From the cell containing the given text, extract its center point as [x, y] coordinate. 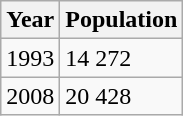
2008 [30, 96]
Population [122, 20]
20 428 [122, 96]
14 272 [122, 58]
Year [30, 20]
1993 [30, 58]
